Output the (X, Y) coordinate of the center of the cell containing the given text.  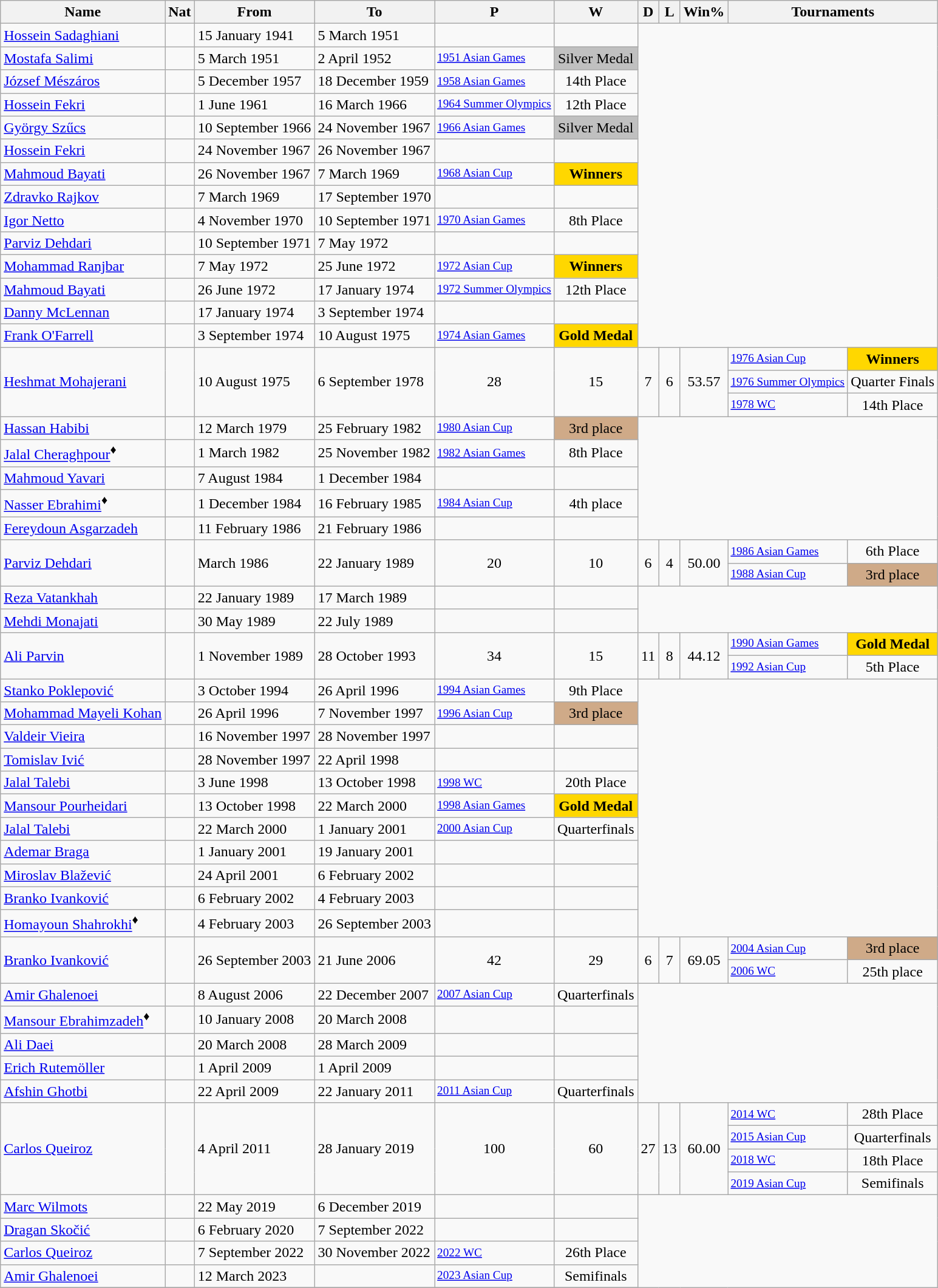
28 (494, 382)
1998 Asian Games (494, 806)
W (596, 12)
Marc Wilmots (83, 1207)
2 April 1952 (375, 58)
Tournaments (833, 12)
7 November 1997 (375, 714)
18th Place (892, 1160)
1976 Asian Cup (788, 359)
Danny McLennan (83, 313)
1998 WC (494, 783)
8 (669, 655)
5th Place (892, 667)
22 December 2007 (375, 995)
Igor Netto (83, 220)
4 (669, 563)
22 April 1998 (375, 760)
Nasser Ebrahimi♦ (83, 504)
1 June 1961 (254, 104)
D (648, 12)
Stanko Poklepović (83, 690)
2014 WC (788, 1114)
4 November 1970 (254, 220)
2000 Asian Cup (494, 829)
53.57 (704, 382)
44.12 (704, 655)
30 November 2022 (375, 1253)
26 June 1972 (254, 290)
Reza Vatankhah (83, 598)
4th place (596, 504)
1994 Asian Games (494, 690)
2011 Asian Cup (494, 1091)
30 May 1989 (254, 621)
1978 WC (788, 405)
22 May 2019 (254, 1207)
Mohammad Mayeli Kohan (83, 714)
1970 Asian Games (494, 220)
69.05 (704, 960)
7 August 1984 (254, 478)
24 April 2001 (254, 875)
50.00 (704, 563)
18 December 1959 (375, 81)
Dragan Skočić (83, 1230)
2023 Asian Cup (494, 1276)
20th Place (596, 783)
13 (669, 1149)
1984 Asian Cup (494, 504)
Mostafa Salimi (83, 58)
Hassan Habibi (83, 428)
2015 Asian Cup (788, 1137)
Zdravko Rajkov (83, 197)
10 September 1966 (254, 128)
2019 Asian Cup (788, 1184)
Ademar Braga (83, 852)
12 March 2023 (254, 1276)
Hossein Sadaghiani (83, 35)
March 1986 (254, 563)
1 November 1989 (254, 655)
3 June 1998 (254, 783)
1990 Asian Games (788, 644)
Jalal Cheraghpour♦ (83, 453)
5 December 1957 (254, 81)
1964 Summer Olympics (494, 104)
8 August 2006 (254, 995)
42 (494, 960)
25 November 1982 (375, 453)
1980 Asian Cup (494, 428)
28 January 2019 (375, 1149)
15 January 1941 (254, 35)
Name (83, 12)
21 February 1986 (375, 528)
1974 Asian Games (494, 336)
1958 Asian Games (494, 81)
Ali Daei (83, 1044)
6th Place (892, 551)
17 March 1989 (375, 598)
1966 Asian Games (494, 128)
22 January 2011 (375, 1091)
21 June 2006 (375, 960)
1972 Summer Olympics (494, 290)
Frank O'Farrell (83, 336)
16 November 1997 (254, 737)
Mahmoud Yavari (83, 478)
Heshmat Mohajerani (83, 382)
Nat (180, 12)
Win% (704, 12)
1992 Asian Cup (788, 667)
16 March 1966 (375, 104)
P (494, 12)
Homayoun Shahrokhi♦ (83, 923)
Miroslav Blažević (83, 875)
1976 Summer Olympics (788, 382)
60 (596, 1149)
Ali Parvin (83, 655)
6 February 2020 (254, 1230)
Afshin Ghotbi (83, 1091)
11 (648, 655)
1972 Asian Cup (494, 266)
Mansour Ebrahimzadeh♦ (83, 1020)
28 March 2009 (375, 1044)
2006 WC (788, 972)
Mohammad Ranjbar (83, 266)
1988 Asian Cup (788, 574)
2022 WC (494, 1253)
2004 Asian Cup (788, 949)
19 January 2001 (375, 852)
L (669, 12)
Quarter Finals (892, 382)
Erich Rutemöller (83, 1068)
From (254, 12)
29 (596, 960)
József Mészáros (83, 81)
György Szűcs (83, 128)
22 April 2009 (254, 1091)
28 October 1993 (375, 655)
4 April 2011 (254, 1149)
20 (494, 563)
6 December 2019 (375, 1207)
1986 Asian Games (788, 551)
2007 Asian Cup (494, 995)
12 March 1979 (254, 428)
1968 Asian Cup (494, 174)
9th Place (596, 690)
25 February 1982 (375, 428)
28th Place (892, 1114)
10 (596, 563)
60.00 (704, 1149)
3 October 1994 (254, 690)
1 March 1982 (254, 453)
27 (648, 1149)
Valdeir Vieira (83, 737)
To (375, 12)
Mehdi Monajati (83, 621)
10 January 2008 (254, 1020)
25 June 1972 (375, 266)
17 September 1970 (375, 197)
1982 Asian Games (494, 453)
100 (494, 1149)
Fereydoun Asgarzadeh (83, 528)
1951 Asian Games (494, 58)
Tomislav Ivić (83, 760)
34 (494, 655)
16 February 1985 (375, 504)
22 July 1989 (375, 621)
1996 Asian Cup (494, 714)
26th Place (596, 1253)
2018 WC (788, 1160)
25th place (892, 972)
11 February 1986 (254, 528)
Mansour Pourheidari (83, 806)
6 September 1978 (375, 382)
